From the cell containing the given text, extract its center point as (x, y) coordinate. 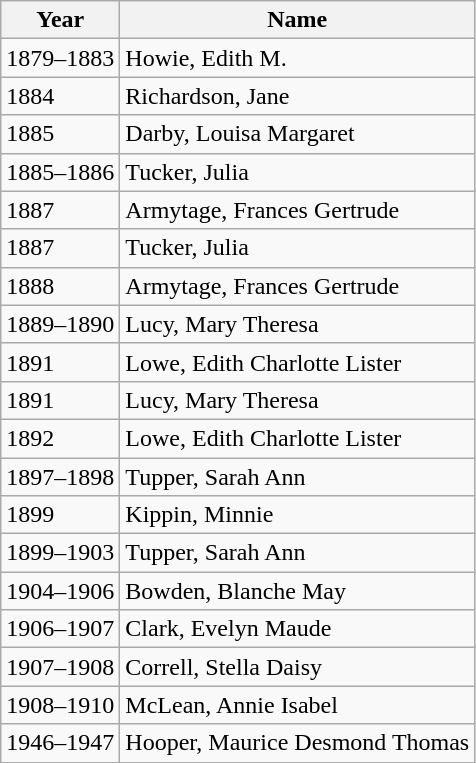
1879–1883 (60, 58)
1885 (60, 134)
Hooper, Maurice Desmond Thomas (298, 743)
1892 (60, 438)
1885–1886 (60, 172)
1897–1898 (60, 477)
1899 (60, 515)
1904–1906 (60, 591)
Bowden, Blanche May (298, 591)
1888 (60, 286)
1907–1908 (60, 667)
Richardson, Jane (298, 96)
McLean, Annie Isabel (298, 705)
1906–1907 (60, 629)
Kippin, Minnie (298, 515)
Darby, Louisa Margaret (298, 134)
Clark, Evelyn Maude (298, 629)
1908–1910 (60, 705)
1884 (60, 96)
Name (298, 20)
Correll, Stella Daisy (298, 667)
1946–1947 (60, 743)
Howie, Edith M. (298, 58)
1889–1890 (60, 324)
1899–1903 (60, 553)
Year (60, 20)
